Find where the given text appears and provide that cell's center as [X, Y] coordinate. 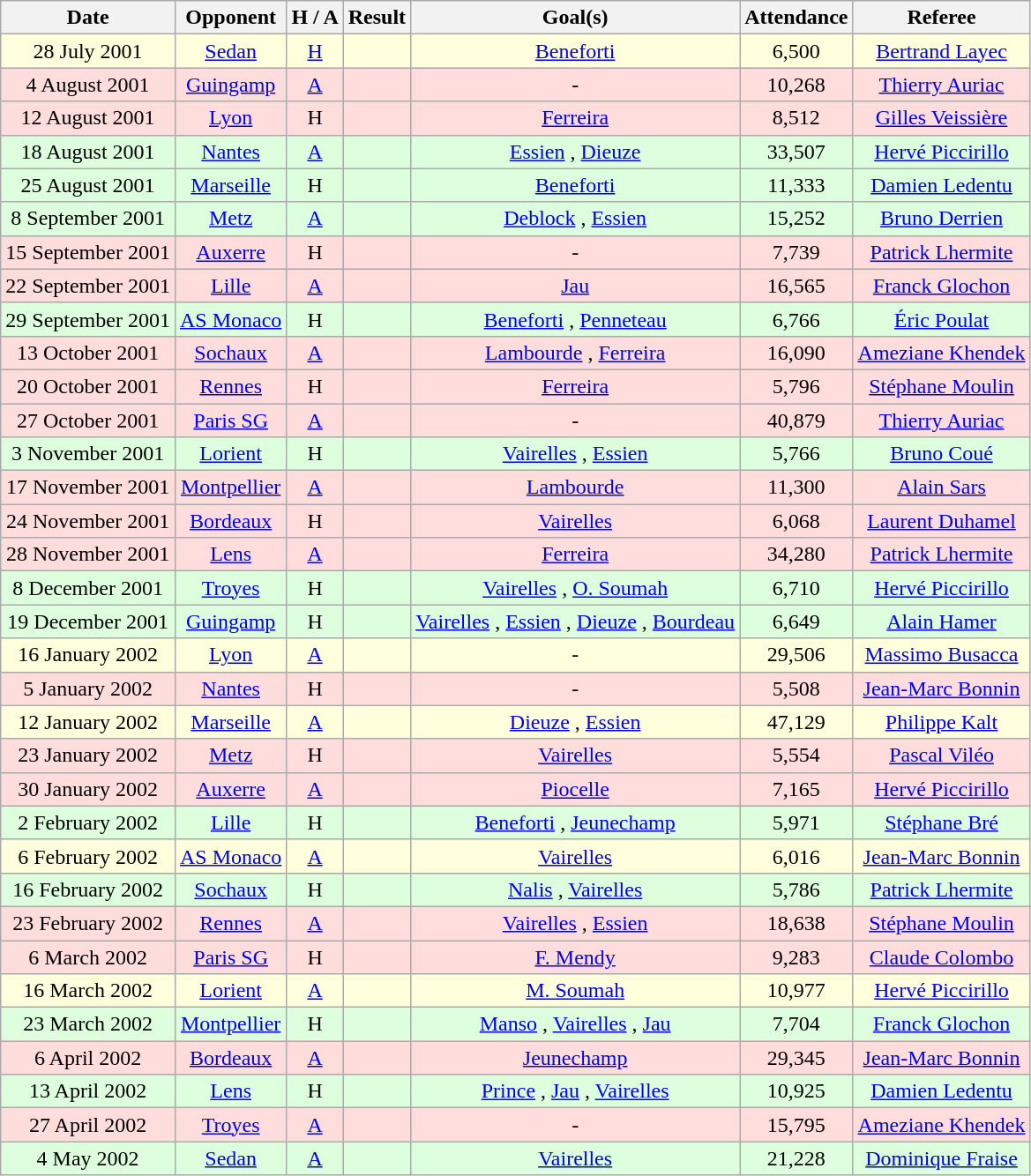
12 January 2002 [88, 722]
15,795 [796, 1125]
27 October 2001 [88, 421]
16 January 2002 [88, 655]
4 August 2001 [88, 85]
23 January 2002 [88, 755]
Laurent Duhamel [942, 521]
6,068 [796, 521]
Date [88, 18]
5,554 [796, 755]
5,971 [796, 822]
11,333 [796, 185]
Dominique Fraise [942, 1158]
Opponent [230, 18]
16,090 [796, 353]
Bruno Derrien [942, 219]
Claude Colombo [942, 956]
17 November 2001 [88, 488]
21,228 [796, 1158]
15,252 [796, 219]
5,508 [796, 688]
5,786 [796, 889]
Bertrand Layec [942, 51]
7,739 [796, 252]
13 April 2002 [88, 1091]
Lambourde [575, 488]
40,879 [796, 421]
Essien , Dieuze [575, 152]
5 January 2002 [88, 688]
16 February 2002 [88, 889]
34,280 [796, 555]
20 October 2001 [88, 386]
Vairelles , Essien , Dieuze , Bourdeau [575, 621]
5,766 [796, 454]
47,129 [796, 722]
Bruno Coué [942, 454]
Referee [942, 18]
6,766 [796, 319]
29,506 [796, 655]
30 January 2002 [88, 789]
13 October 2001 [88, 353]
8,512 [796, 118]
Massimo Busacca [942, 655]
Manso , Vairelles , Jau [575, 1024]
Beneforti , Jeunechamp [575, 822]
Alain Sars [942, 488]
28 November 2001 [88, 555]
23 March 2002 [88, 1024]
Alain Hamer [942, 621]
Dieuze , Essien [575, 722]
Pascal Viléo [942, 755]
4 May 2002 [88, 1158]
10,268 [796, 85]
33,507 [796, 152]
27 April 2002 [88, 1125]
7,165 [796, 789]
15 September 2001 [88, 252]
6,710 [796, 588]
22 September 2001 [88, 286]
Jau [575, 286]
Result [377, 18]
16 March 2002 [88, 991]
23 February 2002 [88, 923]
Deblock , Essien [575, 219]
18 August 2001 [88, 152]
Nalis , Vairelles [575, 889]
5,796 [796, 386]
2 February 2002 [88, 822]
Philippe Kalt [942, 722]
Gilles Veissière [942, 118]
7,704 [796, 1024]
Attendance [796, 18]
Lambourde , Ferreira [575, 353]
10,977 [796, 991]
19 December 2001 [88, 621]
8 December 2001 [88, 588]
8 September 2001 [88, 219]
Éric Poulat [942, 319]
29,345 [796, 1058]
Goal(s) [575, 18]
Beneforti , Penneteau [575, 319]
Stéphane Bré [942, 822]
6,500 [796, 51]
24 November 2001 [88, 521]
25 August 2001 [88, 185]
6,016 [796, 856]
12 August 2001 [88, 118]
9,283 [796, 956]
F. Mendy [575, 956]
Piocelle [575, 789]
10,925 [796, 1091]
3 November 2001 [88, 454]
6,649 [796, 621]
Prince , Jau , Vairelles [575, 1091]
6 March 2002 [88, 956]
16,565 [796, 286]
6 February 2002 [88, 856]
18,638 [796, 923]
29 September 2001 [88, 319]
11,300 [796, 488]
Jeunechamp [575, 1058]
H / A [315, 18]
M. Soumah [575, 991]
Vairelles , O. Soumah [575, 588]
28 July 2001 [88, 51]
6 April 2002 [88, 1058]
